Capture the cell that displays the provided text and extract its [X, Y] central coordinate. 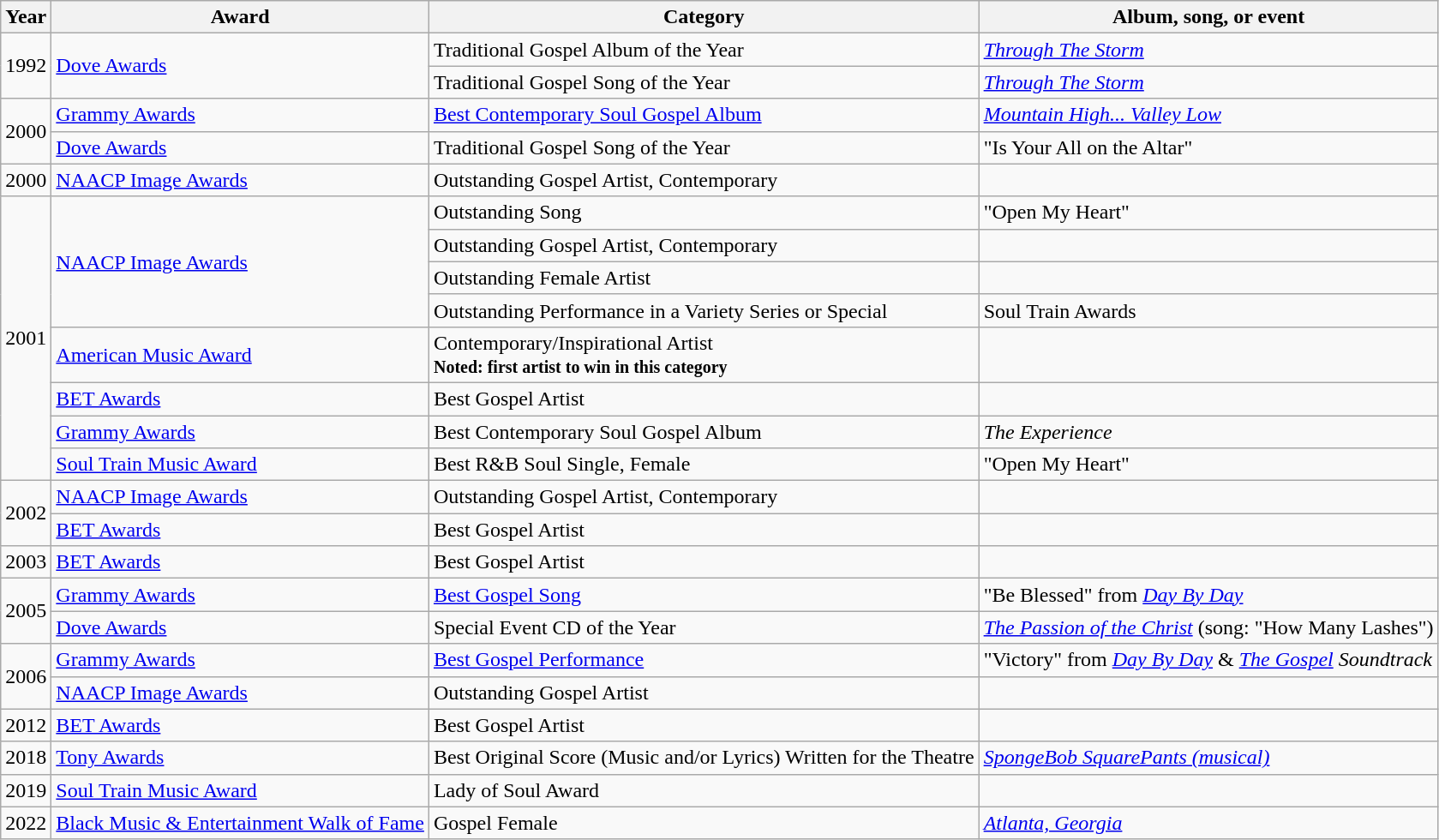
Year [26, 17]
SpongeBob SquarePants (musical) [1208, 758]
Tony Awards [240, 758]
1992 [26, 66]
2018 [26, 758]
Best Gospel Performance [704, 660]
Album, song, or event [1208, 17]
Traditional Gospel Album of the Year [704, 50]
Best Gospel Song [704, 595]
Lady of Soul Award [704, 790]
Mountain High... Valley Low [1208, 115]
Special Event CD of the Year [704, 627]
The Passion of the Christ (song: "How Many Lashes") [1208, 627]
The Experience [1208, 431]
"Be Blessed" from Day By Day [1208, 595]
Soul Train Awards [1208, 310]
2003 [26, 562]
2006 [26, 676]
Gospel Female [704, 823]
2001 [26, 339]
Award [240, 17]
"Is Your All on the Altar" [1208, 147]
Best Original Score (Music and/or Lyrics) Written for the Theatre [704, 758]
2012 [26, 725]
2019 [26, 790]
"Victory" from Day By Day & The Gospel Soundtrack [1208, 660]
Outstanding Gospel Artist [704, 693]
Best R&B Soul Single, Female [704, 465]
2005 [26, 611]
Outstanding Song [704, 213]
Black Music & Entertainment Walk of Fame [240, 823]
Contemporary/Inspirational ArtistNoted: first artist to win in this category [704, 355]
Outstanding Female Artist [704, 278]
2002 [26, 513]
Atlanta, Georgia [1208, 823]
Outstanding Performance in a Variety Series or Special [704, 310]
Category [704, 17]
American Music Award [240, 355]
2022 [26, 823]
